Scan for the cell matching the given text and deliver its [x, y] coordinate at center. 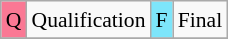
F [162, 20]
Final [200, 20]
Qualification [89, 20]
Q [14, 20]
